Return the (X, Y) coordinate for the center point of the cell that contains the specified text.  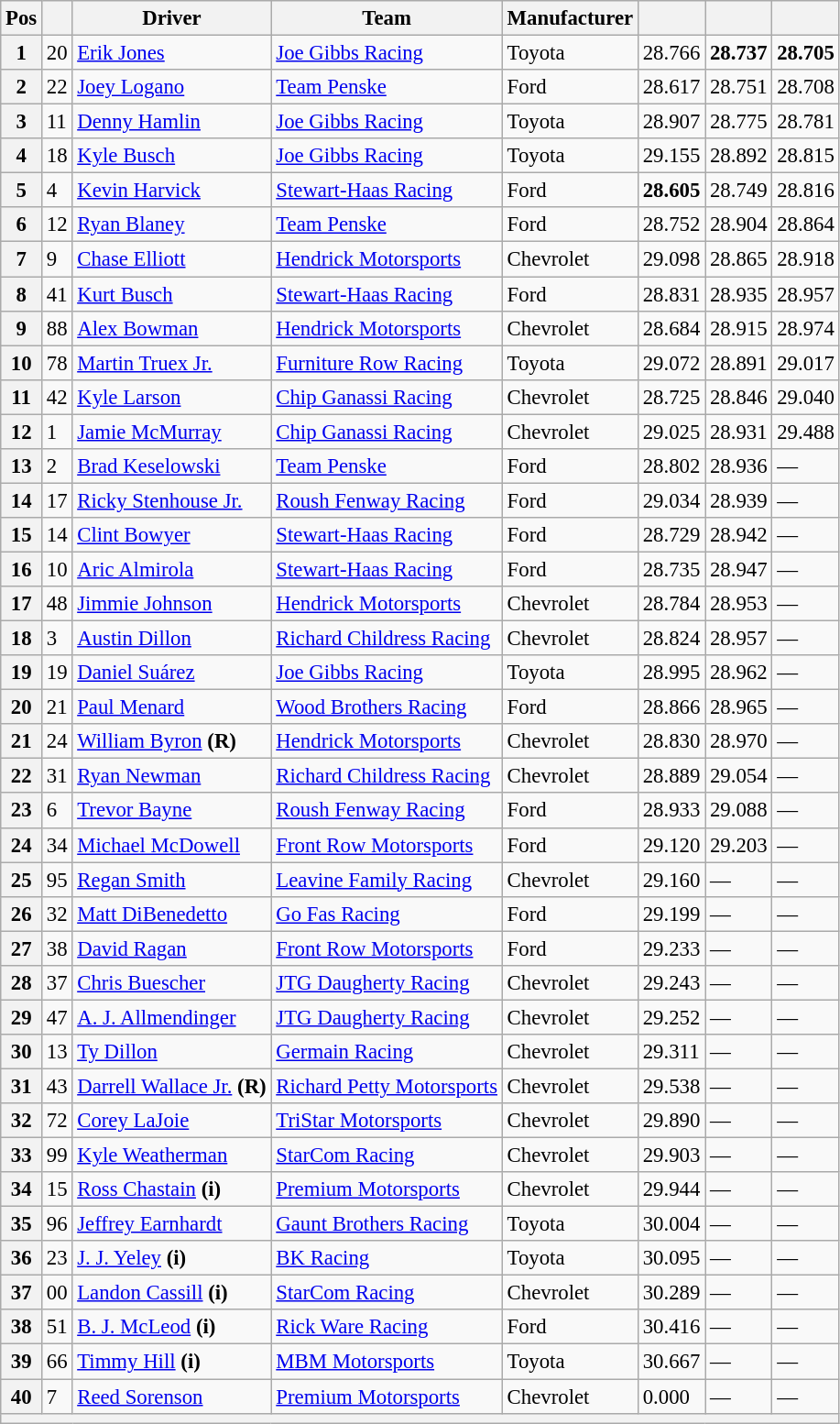
29.040 (806, 397)
28.831 (671, 294)
BK Racing (387, 1258)
Go Fas Racing (387, 914)
28.725 (671, 397)
40 (22, 1397)
29.199 (671, 914)
28.752 (671, 225)
96 (57, 1224)
29.120 (671, 845)
Matt DiBenedetto (172, 914)
Reed Sorenson (172, 1397)
28.907 (671, 122)
28.815 (806, 156)
28.729 (671, 535)
A. J. Allmendinger (172, 1017)
29.311 (671, 1052)
29.155 (671, 156)
27 (22, 948)
Ricky Stenhouse Jr. (172, 500)
28.965 (738, 707)
28.751 (738, 87)
Richard Petty Motorsports (387, 1086)
28.962 (738, 673)
TriStar Motorsports (387, 1121)
29.054 (738, 776)
28.846 (738, 397)
Jeffrey Earnhardt (172, 1224)
Timmy Hill (i) (172, 1362)
Ty Dillon (172, 1052)
Kyle Weatherman (172, 1156)
Leavine Family Racing (387, 880)
28.970 (738, 741)
Daniel Suárez (172, 673)
Germain Racing (387, 1052)
29.025 (671, 432)
28.605 (671, 191)
David Ragan (172, 948)
00 (57, 1293)
26 (22, 914)
0.000 (671, 1397)
Clint Bowyer (172, 535)
Erik Jones (172, 53)
Jamie McMurray (172, 432)
28.904 (738, 225)
Michael McDowell (172, 845)
29.088 (738, 811)
29.034 (671, 500)
28 (22, 983)
29 (22, 1017)
28.684 (671, 328)
Landon Cassill (i) (172, 1293)
Alex Bowman (172, 328)
Driver (172, 18)
28.935 (738, 294)
Paul Menard (172, 707)
28.939 (738, 500)
30.004 (671, 1224)
39 (22, 1362)
28.735 (671, 569)
Brad Keselowski (172, 466)
28.942 (738, 535)
28.953 (738, 604)
28.931 (738, 432)
Ryan Blaney (172, 225)
66 (57, 1362)
42 (57, 397)
28.775 (738, 122)
43 (57, 1086)
29.017 (806, 363)
29.944 (671, 1189)
J. J. Yeley (i) (172, 1258)
36 (22, 1258)
Chris Buescher (172, 983)
72 (57, 1121)
30.416 (671, 1328)
Joey Logano (172, 87)
88 (57, 328)
29.890 (671, 1121)
78 (57, 363)
28.915 (738, 328)
28.737 (738, 53)
Ryan Newman (172, 776)
28.784 (671, 604)
28.830 (671, 741)
Aric Almirola (172, 569)
28.933 (671, 811)
29.203 (738, 845)
28.824 (671, 639)
33 (22, 1156)
30.289 (671, 1293)
Manufacturer (570, 18)
29.252 (671, 1017)
William Byron (R) (172, 741)
28.866 (671, 707)
28.947 (738, 569)
30.667 (671, 1362)
95 (57, 880)
28.749 (738, 191)
29.233 (671, 948)
28.892 (738, 156)
99 (57, 1156)
Corey LaJoie (172, 1121)
51 (57, 1328)
Kyle Larson (172, 397)
5 (22, 191)
Ross Chastain (i) (172, 1189)
Kyle Busch (172, 156)
29.160 (671, 880)
28.705 (806, 53)
29.072 (671, 363)
28.864 (806, 225)
29.098 (671, 259)
Pos (22, 18)
25 (22, 880)
Martin Truex Jr. (172, 363)
Team (387, 18)
Trevor Bayne (172, 811)
28.918 (806, 259)
28.708 (806, 87)
28.891 (738, 363)
28.936 (738, 466)
B. J. McLeod (i) (172, 1328)
28.865 (738, 259)
28.995 (671, 673)
48 (57, 604)
35 (22, 1224)
29.488 (806, 432)
MBM Motorsports (387, 1362)
41 (57, 294)
Furniture Row Racing (387, 363)
8 (22, 294)
30.095 (671, 1258)
Jimmie Johnson (172, 604)
Chase Elliott (172, 259)
Kurt Busch (172, 294)
Austin Dillon (172, 639)
28.889 (671, 776)
29.538 (671, 1086)
29.903 (671, 1156)
47 (57, 1017)
Kevin Harvick (172, 191)
Rick Ware Racing (387, 1328)
28.974 (806, 328)
Denny Hamlin (172, 122)
28.802 (671, 466)
Darrell Wallace Jr. (R) (172, 1086)
29.243 (671, 983)
Gaunt Brothers Racing (387, 1224)
16 (22, 569)
28.781 (806, 122)
Regan Smith (172, 880)
Wood Brothers Racing (387, 707)
28.766 (671, 53)
28.816 (806, 191)
30 (22, 1052)
28.617 (671, 87)
